Detect which cell encompasses the target text, then output its (X, Y) center coordinate. 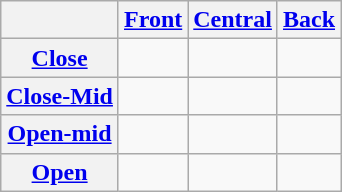
Open-mid (60, 134)
Central (233, 20)
Back (308, 20)
Close (60, 58)
Front (152, 20)
Close-Mid (60, 96)
Open (60, 172)
